Determine the [x, y] coordinate at the center of the cell enclosing the given text.  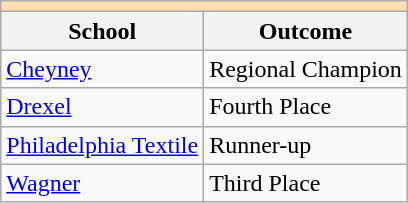
Outcome [306, 31]
Cheyney [102, 69]
Third Place [306, 183]
Fourth Place [306, 107]
Regional Champion [306, 69]
Wagner [102, 183]
Runner-up [306, 145]
School [102, 31]
Philadelphia Textile [102, 145]
Drexel [102, 107]
